Search for the cell housing the specified text and yield its (X, Y) center coordinate. 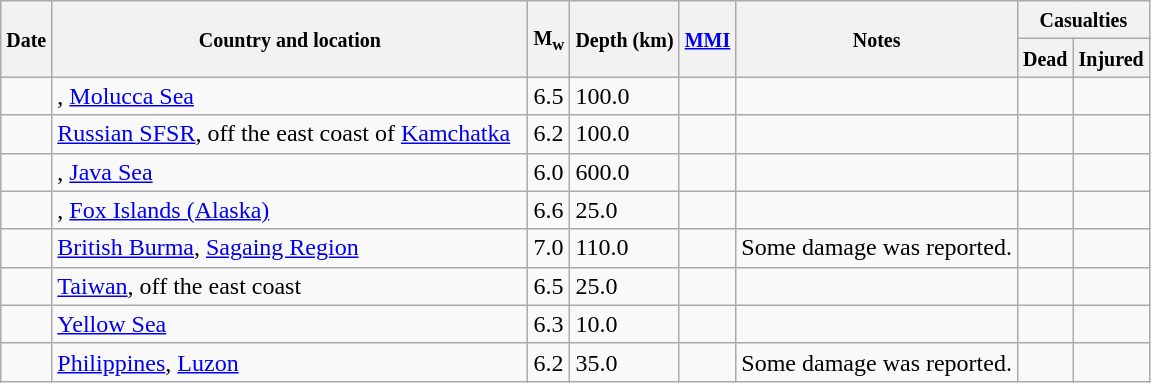
Russian SFSR, off the east coast of Kamchatka (290, 134)
British Burma, Sagaing Region (290, 248)
6.6 (549, 210)
Casualties (1083, 20)
, Java Sea (290, 172)
Depth (km) (624, 39)
Taiwan, off the east coast (290, 286)
600.0 (624, 172)
Date (26, 39)
, Molucca Sea (290, 96)
Mw (549, 39)
35.0 (624, 362)
Philippines, Luzon (290, 362)
MMI (708, 39)
Yellow Sea (290, 324)
10.0 (624, 324)
Dead (1045, 58)
Injured (1111, 58)
Notes (877, 39)
110.0 (624, 248)
7.0 (549, 248)
, Fox Islands (Alaska) (290, 210)
Country and location (290, 39)
6.3 (549, 324)
6.0 (549, 172)
